Scan for the cell matching the given text and deliver its [x, y] coordinate at center. 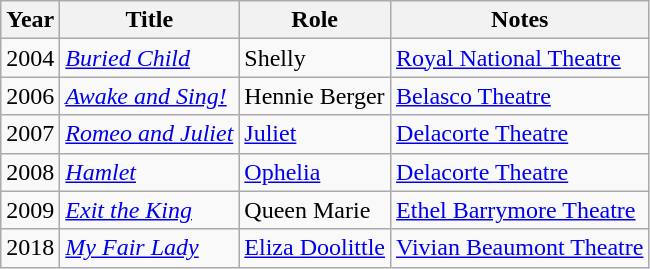
Role [315, 20]
Romeo and Juliet [150, 134]
Exit the King [150, 210]
Notes [520, 20]
2009 [30, 210]
Belasco Theatre [520, 96]
2006 [30, 96]
Ethel Barrymore Theatre [520, 210]
Awake and Sing! [150, 96]
Hamlet [150, 172]
Year [30, 20]
Queen Marie [315, 210]
My Fair Lady [150, 248]
2008 [30, 172]
Royal National Theatre [520, 58]
2004 [30, 58]
Eliza Doolittle [315, 248]
Juliet [315, 134]
Buried Child [150, 58]
Title [150, 20]
2007 [30, 134]
2018 [30, 248]
Vivian Beaumont Theatre [520, 248]
Shelly [315, 58]
Hennie Berger [315, 96]
Ophelia [315, 172]
